Scan for the cell matching the given text and deliver its [X, Y] coordinate at center. 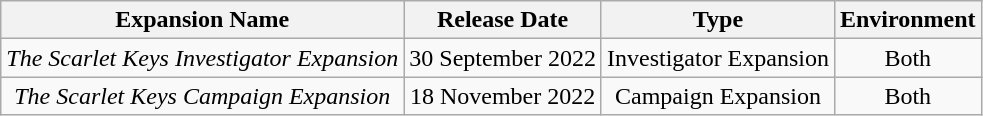
Expansion Name [202, 20]
Campaign Expansion [718, 96]
Type [718, 20]
30 September 2022 [503, 58]
Investigator Expansion [718, 58]
Environment [908, 20]
18 November 2022 [503, 96]
The Scarlet Keys Investigator Expansion [202, 58]
Release Date [503, 20]
The Scarlet Keys Campaign Expansion [202, 96]
